For the text-containing cell, return its midpoint in [X, Y] coordinate format. 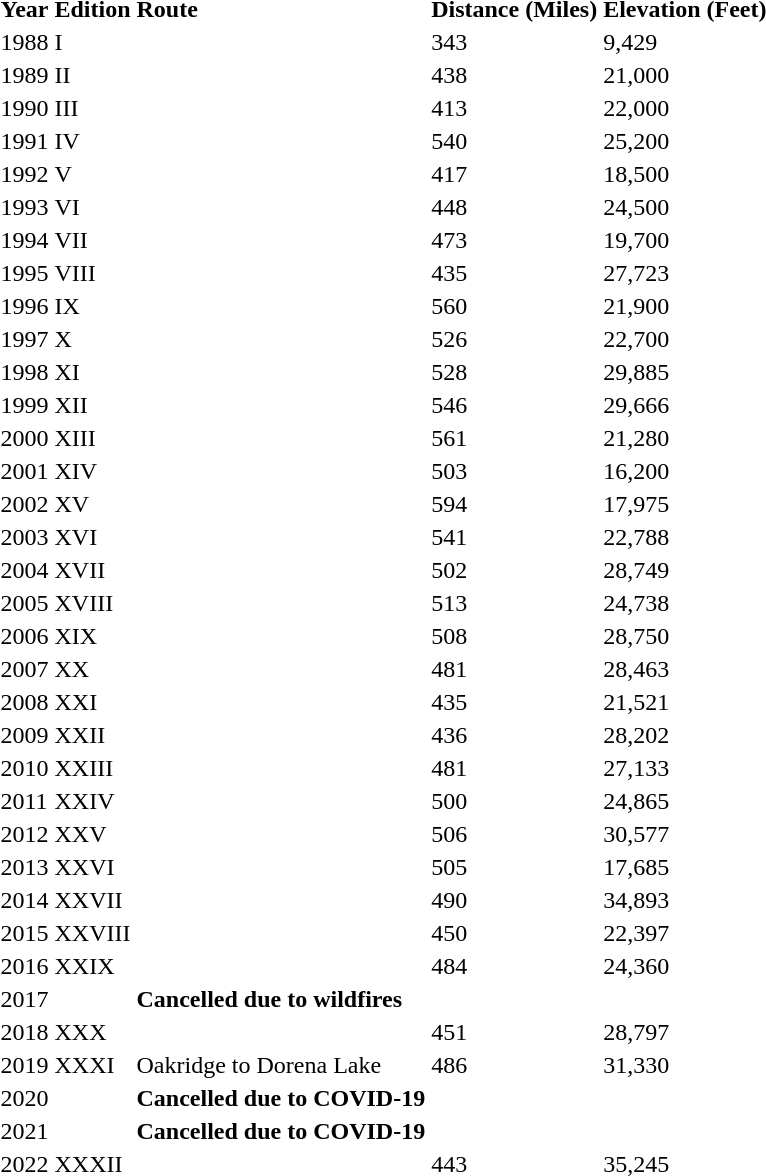
413 [514, 108]
505 [514, 867]
503 [514, 471]
XXV [92, 834]
343 [514, 42]
417 [514, 174]
XII [92, 405]
484 [514, 966]
594 [514, 504]
438 [514, 75]
508 [514, 636]
560 [514, 306]
XVIII [92, 603]
XIV [92, 471]
502 [514, 570]
450 [514, 933]
IX [92, 306]
500 [514, 801]
I [92, 42]
IV [92, 141]
451 [514, 1032]
561 [514, 438]
513 [514, 603]
541 [514, 537]
XXXI [92, 1065]
XXIX [92, 966]
Oakridge to Dorena Lake [281, 1065]
XX [92, 669]
XXII [92, 735]
XXX [92, 1032]
VI [92, 207]
473 [514, 240]
540 [514, 141]
X [92, 339]
XVI [92, 537]
486 [514, 1065]
XXVI [92, 867]
V [92, 174]
III [92, 108]
XXVII [92, 900]
II [92, 75]
XI [92, 372]
526 [514, 339]
XVII [92, 570]
490 [514, 900]
XIII [92, 438]
XXI [92, 702]
436 [514, 735]
546 [514, 405]
VIII [92, 273]
XV [92, 504]
448 [514, 207]
XXIV [92, 801]
XIX [92, 636]
528 [514, 372]
Cancelled due to wildfires [281, 999]
XXVIII [92, 933]
XXIII [92, 768]
506 [514, 834]
VII [92, 240]
